From the cell containing the given text, extract its center point as (x, y) coordinate. 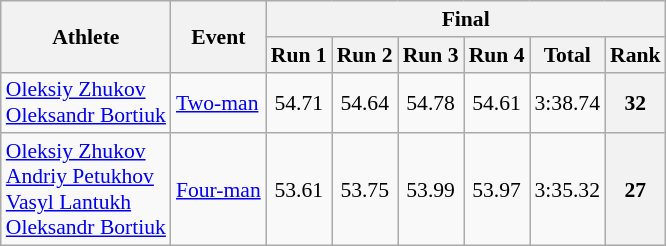
3:35.32 (568, 190)
Oleksiy ZhukovOleksandr Bortiuk (86, 102)
Final (466, 19)
53.61 (299, 190)
3:38.74 (568, 102)
54.61 (497, 102)
54.71 (299, 102)
54.64 (365, 102)
Oleksiy ZhukovAndriy PetukhovVasyl LantukhOleksandr Bortiuk (86, 190)
Two-man (218, 102)
53.97 (497, 190)
Total (568, 55)
27 (636, 190)
32 (636, 102)
Athlete (86, 36)
Run 4 (497, 55)
Four-man (218, 190)
54.78 (431, 102)
Run 2 (365, 55)
Run 3 (431, 55)
Event (218, 36)
53.75 (365, 190)
53.99 (431, 190)
Run 1 (299, 55)
Rank (636, 55)
